Provide the (x, y) coordinate of the cell's center where the given text is located.  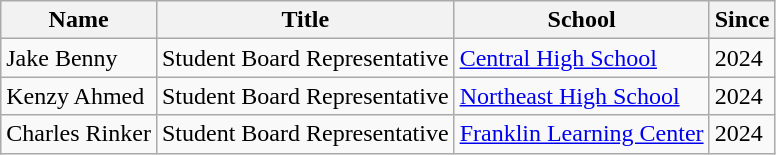
Since (742, 20)
Jake Benny (79, 58)
Central High School (582, 58)
Franklin Learning Center (582, 134)
Kenzy Ahmed (79, 96)
School (582, 20)
Name (79, 20)
Northeast High School (582, 96)
Charles Rinker (79, 134)
Title (305, 20)
